Search for the cell housing the specified text and yield its (x, y) center coordinate. 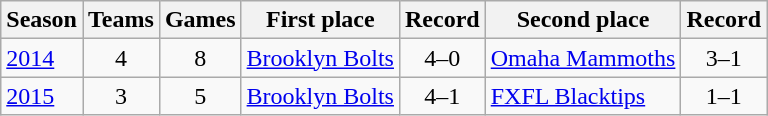
Second place (583, 20)
Omaha Mammoths (583, 58)
3 (120, 96)
3–1 (724, 58)
Teams (120, 20)
4–0 (442, 58)
5 (200, 96)
8 (200, 58)
4–1 (442, 96)
2015 (42, 96)
FXFL Blacktips (583, 96)
Games (200, 20)
1–1 (724, 96)
Season (42, 20)
First place (320, 20)
4 (120, 58)
2014 (42, 58)
